For the text-containing cell, return its midpoint in [X, Y] coordinate format. 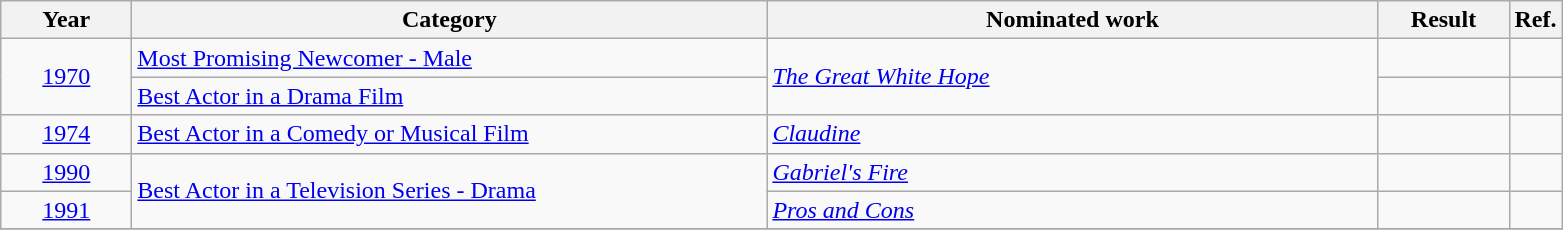
1974 [66, 134]
Gabriel's Fire [1072, 172]
Result [1444, 20]
The Great White Hope [1072, 77]
1991 [66, 210]
Year [66, 20]
Claudine [1072, 134]
Category [450, 20]
1970 [66, 77]
Pros and Cons [1072, 210]
Best Actor in a Drama Film [450, 96]
Best Actor in a Television Series - Drama [450, 191]
Nominated work [1072, 20]
Ref. [1536, 20]
1990 [66, 172]
Most Promising Newcomer - Male [450, 58]
Best Actor in a Comedy or Musical Film [450, 134]
